For the text-containing cell, return its midpoint in (x, y) coordinate format. 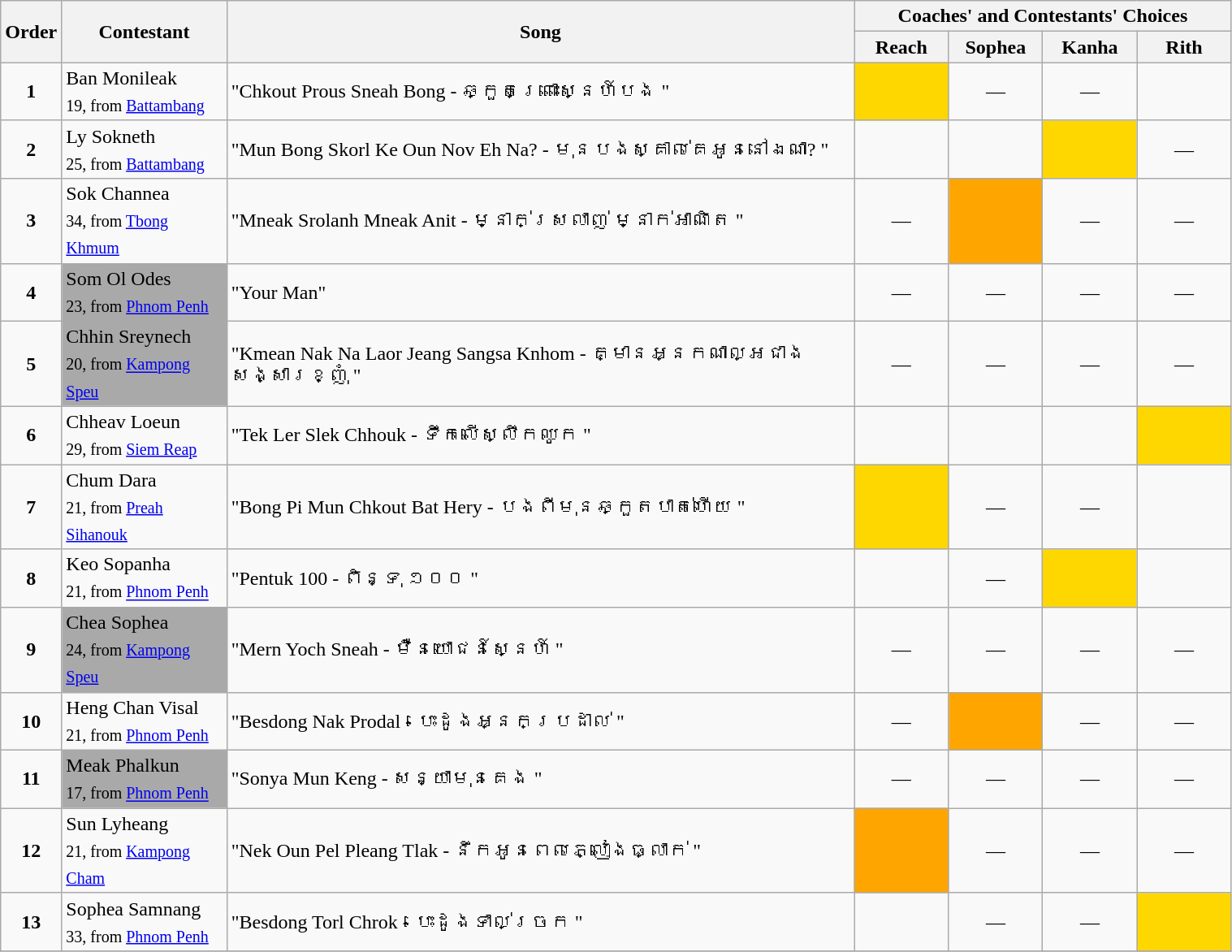
"Nek Oun Pel Pleang Tlak - នឹកអូនពេលភ្លៀងធ្លាក់ " (541, 851)
"Besdong Nak Prodal - បេះដូងអ្នកប្រដាល់ " (541, 721)
7 (31, 507)
"Sonya Mun Keng - សន្យាមុនគេង " (541, 778)
11 (31, 778)
"Mneak Srolanh Mneak Anit - ម្នាក់ស្រលាញ់ ម្នាក់អាណិត " (541, 221)
Chhin Sreynech20, from Kampong Speu (145, 364)
Rith (1184, 47)
13 (31, 921)
"Besdong Torl Chrok - បេះដូងទាល់ច្រក " (541, 921)
Chheav Loeun29, from Siem Reap (145, 435)
2 (31, 149)
Sok Channea34, from Tbong Khmum (145, 221)
"Tek Ler Slek Chhouk - ទឹកលើស្លឹកឈូក " (541, 435)
1 (31, 91)
6 (31, 435)
"Kmean Nak Na Laor Jeang Sangsa Knhom - គ្មានអ្នកណាល្អជាងសង្សារខ្ញុំ " (541, 364)
"Mun Bong Skorl Ke Oun Nov Eh Na? - មុនបងស្គាល់គេអូននៅឯណា? " (541, 149)
4 (31, 292)
Order (31, 32)
"Bong Pi Mun Chkout Bat Hery - បងពីមុនឆ្កួតបាត់ហើយ " (541, 507)
Chum Dara21, from Preah Sihanouk (145, 507)
Contestant (145, 32)
Kanha (1090, 47)
Sun Lyheang21, from Kampong Cham (145, 851)
9 (31, 650)
Keo Sopanha21, from Phnom Penh (145, 578)
Heng Chan Visal21, from Phnom Penh (145, 721)
12 (31, 851)
3 (31, 221)
Meak Phalkun17, from Phnom Penh (145, 778)
"Pentuk 100 - ពិន្ទុ ១០០ " (541, 578)
10 (31, 721)
Song (541, 32)
Som Ol Odes23, from Phnom Penh (145, 292)
"Your Man" (541, 292)
Sophea Samnang33, from Phnom Penh (145, 921)
Ly Sokneth25, from Battambang (145, 149)
8 (31, 578)
Coaches' and Contestants' Choices (1043, 16)
Reach (901, 47)
Chea Sophea24, from Kampong Speu (145, 650)
5 (31, 364)
"Mern Yoch Sneah - ម៉ឺនយោជន៍ស្នេហ៍ " (541, 650)
"Chkout Prous Sneah Bong - ឆ្កួតព្រោះស្នេហ៍បង " (541, 91)
Sophea (996, 47)
Ban Monileak19, from Battambang (145, 91)
